Pinpoint the cell where the given text exists, returning its (X, Y) midpoint coordinate. 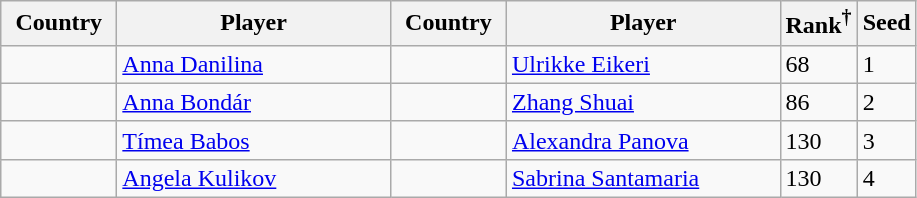
4 (886, 178)
Alexandra Panova (643, 140)
3 (886, 140)
Tímea Babos (254, 140)
86 (818, 102)
2 (886, 102)
Anna Bondár (254, 102)
Angela Kulikov (254, 178)
Seed (886, 24)
1 (886, 64)
Zhang Shuai (643, 102)
Rank† (818, 24)
Ulrikke Eikeri (643, 64)
68 (818, 64)
Sabrina Santamaria (643, 178)
Anna Danilina (254, 64)
